Return the [x, y] coordinate for the center point of the cell that contains the specified text.  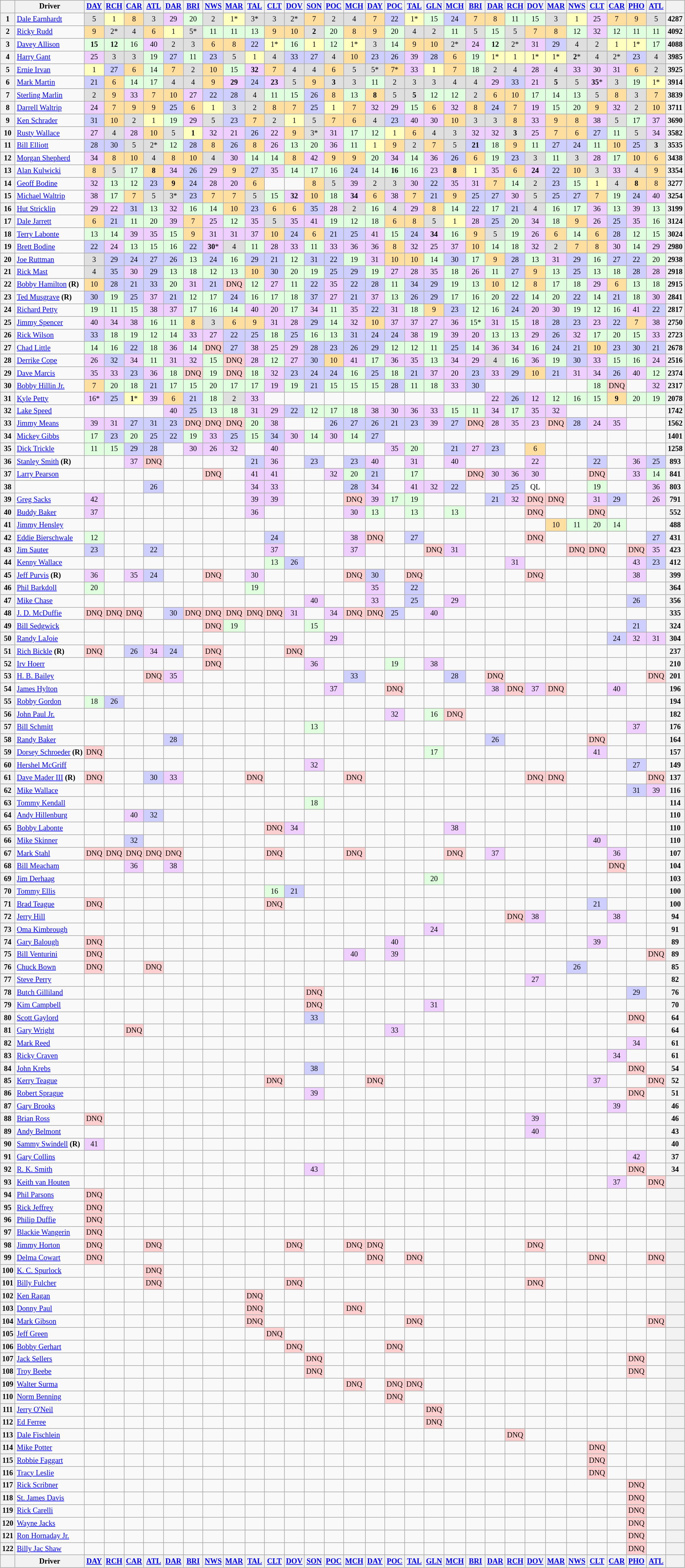
117 [8, 1486]
3690 [675, 120]
Jim Sauter [50, 551]
Dale Jarrett [50, 222]
2317 [675, 386]
121 [8, 1537]
Kerry Teague [50, 1081]
3839 [675, 95]
Rich Bickle (R) [50, 651]
Steve Perry [50, 980]
3582 [675, 133]
83 [8, 1056]
Ted Musgrave (R) [50, 297]
Mickey Gibbs [50, 436]
Jimmy Spencer [50, 322]
Dale Earnhardt [50, 19]
Bill Elliott [50, 146]
Rusty Wallace [50, 133]
Joe Ruttman [50, 260]
Ken Ragan [50, 1296]
16* [94, 398]
Scott Gaylord [50, 1018]
Kyle Petty [50, 398]
Mark Gibson [50, 1321]
Philip Duffie [50, 1221]
2817 [675, 310]
Bill Meacham [50, 867]
Brian Ross [50, 1119]
109 [8, 1384]
Jerry O'Neil [50, 1410]
Andy Hillenburg [50, 816]
3711 [675, 108]
2374 [675, 373]
105 [8, 1334]
93 [8, 1182]
Dorsey Schroeder (R) [50, 752]
120 [8, 1524]
Jimmy Hensley [50, 525]
Mark Reed [50, 1043]
69 [8, 879]
Morgan Shepherd [50, 158]
Richard Petty [50, 310]
71 [8, 905]
122 [8, 1549]
Walter Surma [50, 1384]
Kenny Wallace [50, 563]
62 [8, 790]
James Hylton [50, 689]
Ernie Irvan [50, 70]
73 [8, 930]
49 [8, 626]
Norm Benning [50, 1397]
Mike Skinner [50, 841]
106 [8, 1346]
1401 [675, 436]
2678 [675, 348]
Sterling Marlin [50, 95]
95 [8, 1208]
K. C. Spurlock [50, 1271]
Jerry Hill [50, 917]
2516 [675, 360]
Robert Sprague [50, 1094]
356 [675, 601]
3914 [675, 82]
3925 [675, 70]
35* [597, 82]
1562 [675, 424]
164 [675, 740]
Dave Marcis [50, 373]
2918 [675, 272]
Ricky Craven [50, 1056]
68 [8, 867]
Donny Paul [50, 1308]
55 [8, 702]
Ron Hornaday Jr. [50, 1537]
335 [675, 613]
Michael Waltrip [50, 196]
Butch Gilliland [50, 992]
Robbie Faggart [50, 1460]
108 [8, 1372]
81 [8, 1030]
Irv Hoerr [50, 664]
552 [675, 512]
Dale Fischlein [50, 1435]
Ricky Rudd [50, 32]
Stanley Smith (R) [50, 462]
Alan Kulwicki [50, 171]
Phil Parsons [50, 1195]
1258 [675, 449]
Jeff Purvis (R) [50, 576]
R. K. Smith [50, 1170]
803 [675, 487]
3024 [675, 235]
53 [8, 676]
2078 [675, 398]
79 [8, 1005]
2938 [675, 260]
Wayne Jacks [50, 1524]
Blackie Wangerin [50, 1233]
3254 [675, 196]
Gary Brooks [50, 1106]
137 [675, 778]
98 [8, 1246]
Hershel McGriff [50, 765]
3438 [675, 158]
J. D. McDuffie [50, 613]
Greg Sacks [50, 500]
Billy Jac Shaw [50, 1549]
Chuck Bown [50, 967]
3124 [675, 222]
176 [675, 727]
115 [8, 1460]
791 [675, 500]
48 [8, 613]
Bill Schmitt [50, 727]
H. B. Bailey [50, 676]
Mark Martin [50, 82]
324 [675, 626]
237 [675, 651]
119 [8, 1511]
111 [8, 1410]
80 [8, 1018]
3354 [675, 171]
101 [8, 1283]
59 [8, 752]
210 [675, 664]
2750 [675, 322]
63 [8, 803]
4092 [675, 32]
John Paul Jr. [50, 714]
Hut Stricklin [50, 209]
77 [8, 980]
Jim Derhaag [50, 879]
Rick Scribner [50, 1486]
Ed Ferree [50, 1422]
113 [8, 1435]
74 [8, 942]
Bill Venturini [50, 955]
Brad Teague [50, 905]
Dick Trickle [50, 449]
92 [8, 1170]
201 [675, 676]
841 [675, 474]
2980 [675, 247]
Randy LaJoie [50, 638]
Randy Baker [50, 740]
Sammy Swindell (R) [50, 1144]
Delma Cowart [50, 1258]
Mike Potter [50, 1448]
2723 [675, 335]
Tommy Ellis [50, 892]
60 [8, 765]
488 [675, 525]
Bobby Labonte [50, 828]
72 [8, 917]
893 [675, 462]
1742 [675, 411]
3985 [675, 57]
66 [8, 841]
65 [8, 828]
QL [535, 487]
Andy Belmont [50, 1132]
Phil Barkdoll [50, 589]
7* [395, 70]
97 [8, 1233]
Derrike Cope [50, 360]
Gary Wright [50, 1030]
Lake Speed [50, 411]
2915 [675, 285]
Dave Mader III (R) [50, 778]
412 [675, 563]
Gary Collins [50, 1157]
Bobby Hamilton (R) [50, 285]
Geoff Bodine [50, 184]
196 [675, 689]
99 [8, 1258]
57 [8, 727]
Jimmy Horton [50, 1246]
Jack Sellers [50, 1359]
Larry Pearson [50, 474]
45 [8, 576]
Brett Bodine [50, 247]
Darrell Waltrip [50, 108]
90 [8, 1144]
87 [8, 1106]
Kim Campbell [50, 1005]
182 [675, 714]
67 [8, 854]
47 [8, 601]
Mike Wallace [50, 790]
364 [675, 589]
3535 [675, 146]
118 [8, 1498]
431 [675, 538]
88 [8, 1119]
Keith van Houten [50, 1182]
Mike Chase [50, 601]
58 [8, 740]
Buddy Baker [50, 512]
50 [8, 638]
Rick Jeffrey [50, 1208]
Tracy Leslie [50, 1473]
44 [8, 563]
149 [675, 765]
Mark Stahl [50, 854]
3199 [675, 209]
84 [8, 1068]
Jimmy Means [50, 424]
Harry Gant [50, 57]
Jeff Green [50, 1334]
Robby Gordon [50, 702]
Davey Allison [50, 44]
399 [675, 576]
Bobby Gerhart [50, 1346]
Troy Beebe [50, 1372]
3277 [675, 184]
56 [8, 714]
Eddie Bierschwale [50, 538]
75 [8, 955]
Terry Labonte [50, 235]
Ken Schrader [50, 120]
John Krebs [50, 1068]
Rick Mast [50, 272]
Chad Little [50, 348]
194 [675, 702]
Bill Sedgwick [50, 626]
Oma Kimbrough [50, 930]
Gary Balough [50, 942]
4088 [675, 44]
Rick Carelli [50, 1511]
423 [675, 551]
2841 [675, 297]
30* [214, 247]
Bobby Hillin Jr. [50, 386]
304 [675, 638]
Tommy Kendall [50, 803]
86 [8, 1094]
St. James Davis [50, 1498]
78 [8, 992]
15* [475, 322]
112 [8, 1422]
102 [8, 1296]
96 [8, 1221]
Billy Fulcher [50, 1283]
Rick Wilson [50, 335]
157 [675, 752]
4287 [675, 19]
